For the text-containing cell, return its midpoint in [X, Y] coordinate format. 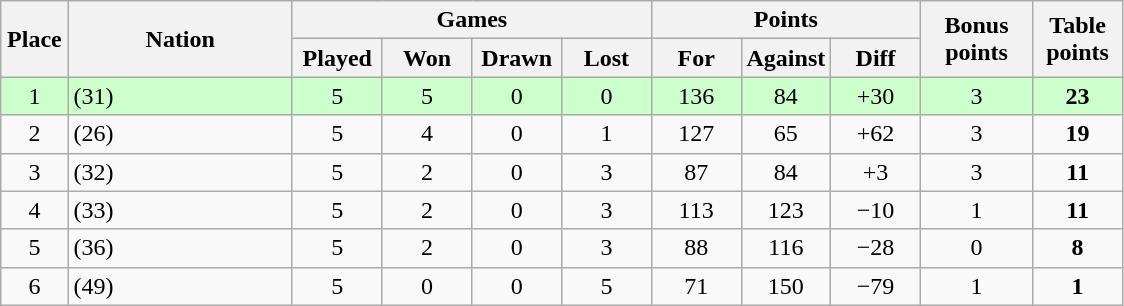
88 [696, 248]
Nation [180, 39]
Lost [607, 58]
−10 [876, 210]
(31) [180, 96]
113 [696, 210]
65 [786, 134]
Diff [876, 58]
Tablepoints [1078, 39]
(26) [180, 134]
Place [34, 39]
71 [696, 286]
150 [786, 286]
+62 [876, 134]
6 [34, 286]
23 [1078, 96]
123 [786, 210]
(36) [180, 248]
Against [786, 58]
Won [427, 58]
87 [696, 172]
Bonuspoints [976, 39]
Points [786, 20]
19 [1078, 134]
For [696, 58]
Drawn [517, 58]
Played [337, 58]
127 [696, 134]
−79 [876, 286]
+30 [876, 96]
8 [1078, 248]
+3 [876, 172]
116 [786, 248]
Games [472, 20]
−28 [876, 248]
136 [696, 96]
(49) [180, 286]
(32) [180, 172]
(33) [180, 210]
